Provide the [X, Y] coordinate of the cell's center where the given text is located.  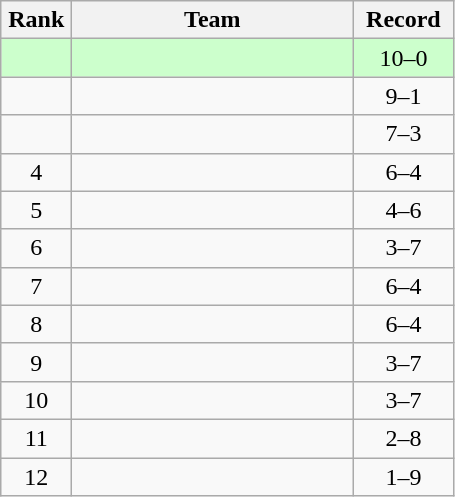
Team [212, 20]
12 [36, 477]
4–6 [404, 210]
6 [36, 248]
5 [36, 210]
Rank [36, 20]
8 [36, 324]
9 [36, 362]
10 [36, 400]
Record [404, 20]
9–1 [404, 96]
11 [36, 438]
7–3 [404, 134]
1–9 [404, 477]
7 [36, 286]
2–8 [404, 438]
10–0 [404, 58]
4 [36, 172]
